For the text-containing cell, return its midpoint in (x, y) coordinate format. 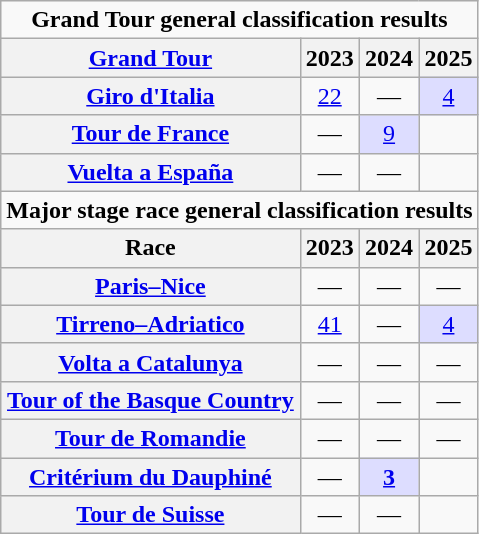
Race (150, 248)
41 (330, 324)
Tirreno–Adriatico (150, 324)
3 (388, 477)
Tour of the Basque Country (150, 400)
Volta a Catalunya (150, 362)
Major stage race general classification results (240, 210)
Grand Tour (150, 58)
Critérium du Dauphiné (150, 477)
22 (330, 96)
Giro d'Italia (150, 96)
Tour de France (150, 134)
Grand Tour general classification results (240, 20)
Paris–Nice (150, 286)
9 (388, 134)
Tour de Romandie (150, 438)
Vuelta a España (150, 172)
Tour de Suisse (150, 515)
